Return (X, Y) of the center of cell containing provided text 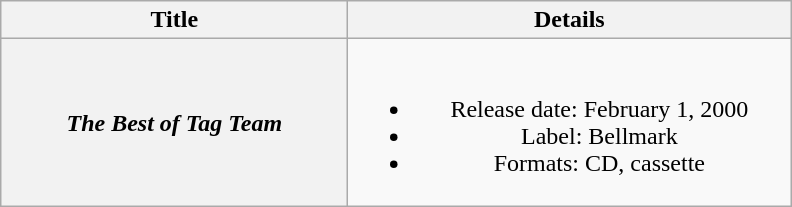
Release date: February 1, 2000Label: BellmarkFormats: CD, cassette (570, 122)
The Best of Tag Team (174, 122)
Title (174, 20)
Details (570, 20)
